Find where the given text appears and provide that cell's center as (X, Y) coordinate. 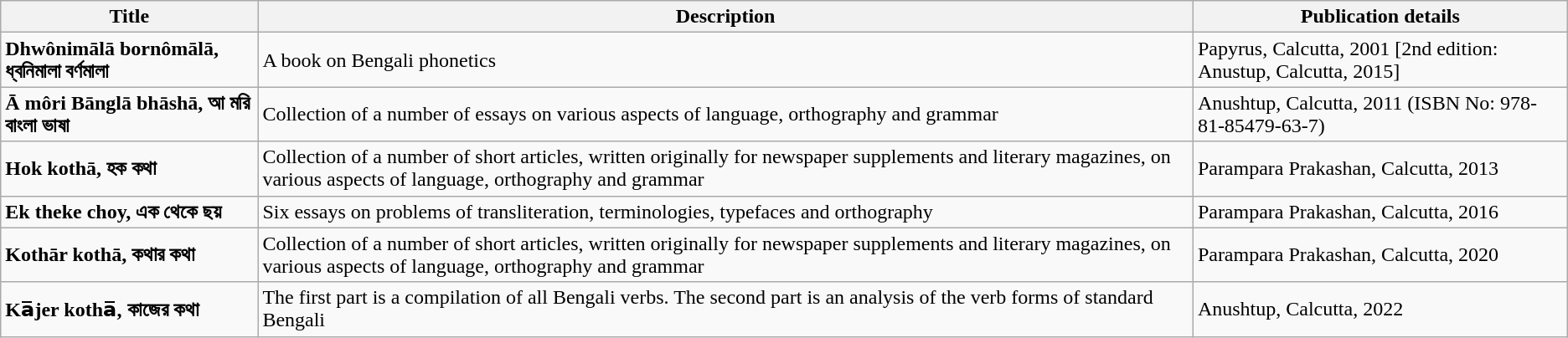
Anushtup, Calcutta, 2011 (ISBN No: 978-81-85479-63-7) (1380, 114)
Parampara Prakashan, Calcutta, 2013 (1380, 169)
Description (725, 17)
Six essays on problems of transliteration, terminologies, typefaces and orthography (725, 212)
Ek theke choy, এক থেকে ছয় (129, 212)
Publication details (1380, 17)
Hok kothā, হক কথা (129, 169)
Parampara Prakashan, Calcutta, 2020 (1380, 254)
Anushtup, Calcutta, 2022 (1380, 310)
A book on Bengali phonetics (725, 60)
Ka̅jer kotha̅, কাজের কথা (129, 310)
Papyrus, Calcutta, 2001 [2nd edition: Anustup, Calcutta, 2015] (1380, 60)
Dhwônimālā bornômālā, ধ্বনিমালা বর্ণমালা (129, 60)
The first part is a compilation of all Bengali verbs. The second part is an analysis of the verb forms of standard Bengali (725, 310)
Ā môri Bānglā bhāshā, আ মরি বাংলা ভাষা (129, 114)
Kothār kothā, কথার কথা (129, 254)
Title (129, 17)
Collection of a number of essays on various aspects of language, orthography and grammar (725, 114)
Parampara Prakashan, Calcutta, 2016 (1380, 212)
